Search for the cell housing the specified text and yield its (X, Y) center coordinate. 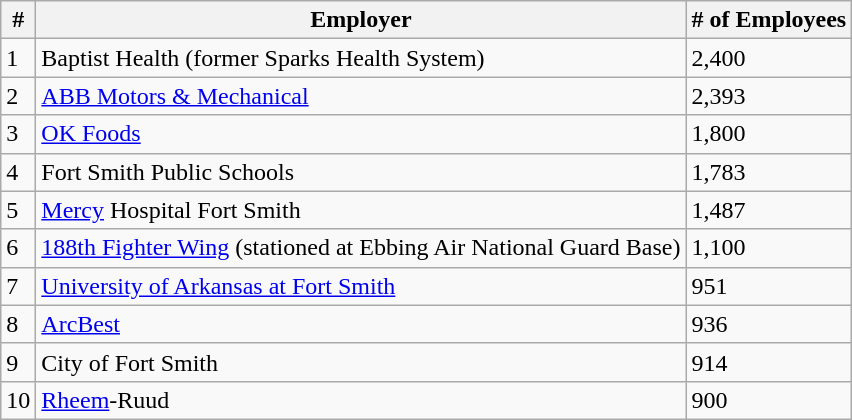
3 (18, 134)
ArcBest (361, 324)
University of Arkansas at Fort Smith (361, 286)
8 (18, 324)
936 (769, 324)
10 (18, 400)
2,393 (769, 96)
Mercy Hospital Fort Smith (361, 210)
# (18, 20)
900 (769, 400)
7 (18, 286)
Fort Smith Public Schools (361, 172)
4 (18, 172)
City of Fort Smith (361, 362)
1,100 (769, 248)
188th Fighter Wing (stationed at Ebbing Air National Guard Base) (361, 248)
ABB Motors & Mechanical (361, 96)
5 (18, 210)
# of Employees (769, 20)
OK Foods (361, 134)
Rheem-Ruud (361, 400)
1,783 (769, 172)
9 (18, 362)
1,487 (769, 210)
914 (769, 362)
1 (18, 58)
2 (18, 96)
Employer (361, 20)
Baptist Health (former Sparks Health System) (361, 58)
1,800 (769, 134)
951 (769, 286)
6 (18, 248)
2,400 (769, 58)
